Extract the [x, y] coordinate from the center of the cell holding the provided text.  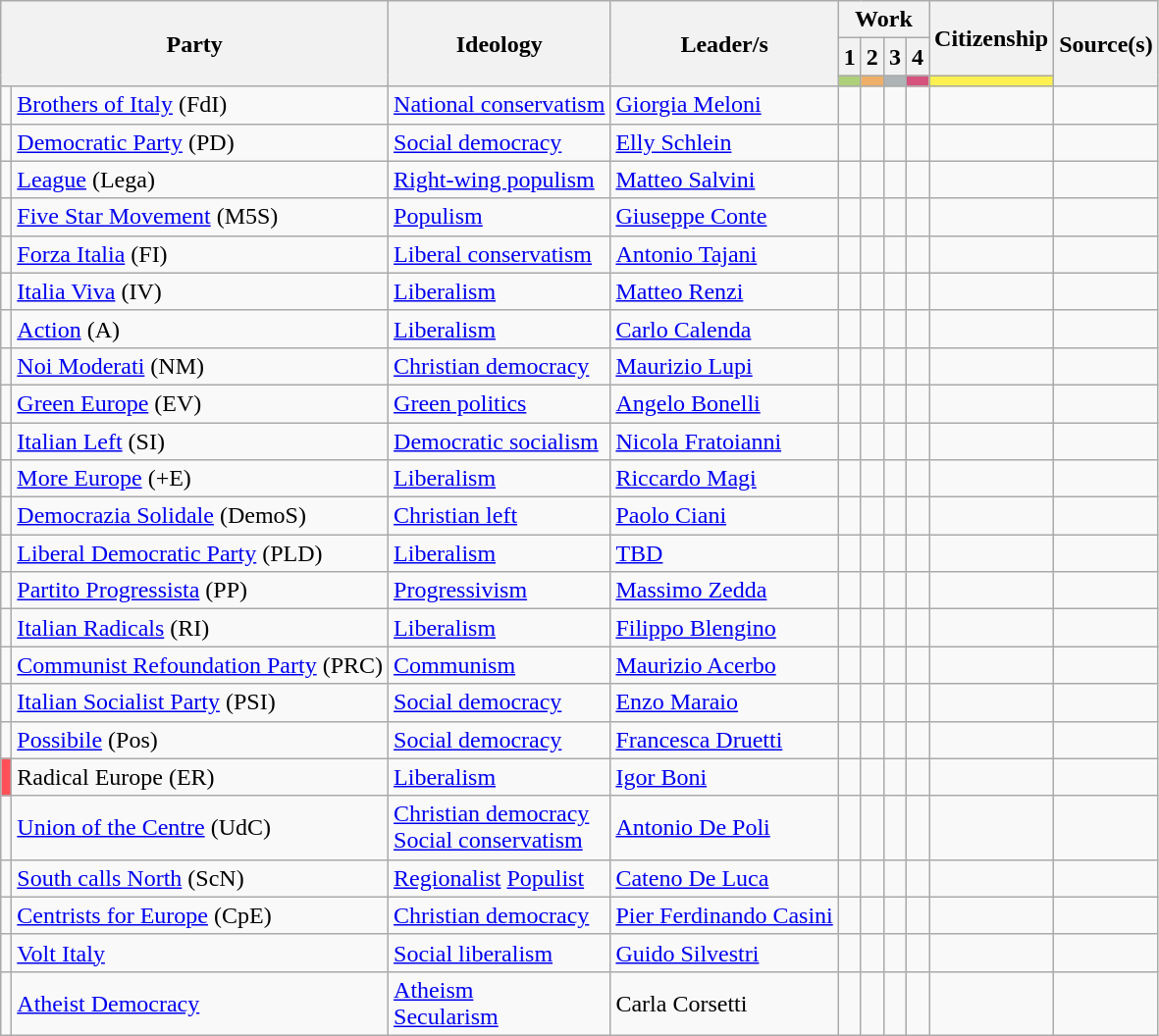
Liberal conservatism [500, 254]
Carlo Calenda [724, 329]
Brothers of Italy (FdI) [200, 105]
Work [883, 20]
Enzo Maraio [724, 702]
Liberal Democratic Party (PLD) [200, 553]
Ideology [500, 43]
Forza Italia (FI) [200, 254]
Italian Radicals (RI) [200, 628]
Giorgia Meloni [724, 105]
Igor Boni [724, 777]
Radical Europe (ER) [200, 777]
Green Europe (EV) [200, 403]
Paolo Ciani [724, 516]
Possibile (Pos) [200, 740]
TBD [724, 553]
Volt Italy [200, 953]
Communist Refoundation Party (PRC) [200, 665]
Centrists for Europe (CpE) [200, 915]
Guido Silvestri [724, 953]
Filippo Blengino [724, 628]
Democratic Party (PD) [200, 142]
National conservatism [500, 105]
Leader/s [724, 43]
Italian Left (SI) [200, 440]
Social liberalism [500, 953]
Right-wing populism [500, 180]
3 [895, 57]
Party [194, 43]
Matteo Renzi [724, 291]
Green politics [500, 403]
Christian left [500, 516]
Partito Progressista (PP) [200, 591]
Regionalist Populist [500, 878]
Pier Ferdinando Casini [724, 915]
Cateno De Luca [724, 878]
Christian democracySocial conservatism [500, 828]
1 [850, 57]
Democrazia Solidale (DemoS) [200, 516]
Union of the Centre (UdC) [200, 828]
Massimo Zedda [724, 591]
Elly Schlein [724, 142]
League (Lega) [200, 180]
Nicola Fratoianni [724, 440]
Giuseppe Conte [724, 217]
2 [871, 57]
Progressivism [500, 591]
Citizenship [991, 38]
Angelo Bonelli [724, 403]
Maurizio Acerbo [724, 665]
More Europe (+E) [200, 479]
4 [917, 57]
Five Star Movement (M5S) [200, 217]
Matteo Salvini [724, 180]
South calls North (ScN) [200, 878]
Italia Viva (IV) [200, 291]
Francesca Druetti [724, 740]
Communism [500, 665]
Noi Moderati (NM) [200, 366]
Action (A) [200, 329]
Democratic socialism [500, 440]
Italian Socialist Party (PSI) [200, 702]
Populism [500, 217]
Antonio Tajani [724, 254]
Antonio De Poli [724, 828]
AtheismSecularism [500, 1003]
Atheist Democracy [200, 1003]
Source(s) [1107, 43]
Carla Corsetti [724, 1003]
Riccardo Magi [724, 479]
Maurizio Lupi [724, 366]
